Identify which cell holds the provided text, then report its (X, Y) central coordinate. 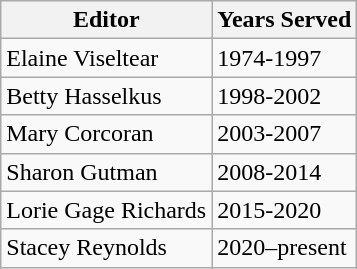
Betty Hasselkus (106, 96)
2020–present (284, 248)
Years Served (284, 20)
Elaine Viseltear (106, 58)
2008-2014 (284, 172)
Lorie Gage Richards (106, 210)
1998-2002 (284, 96)
Sharon Gutman (106, 172)
Stacey Reynolds (106, 248)
2003-2007 (284, 134)
Mary Corcoran (106, 134)
2015-2020 (284, 210)
1974-1997 (284, 58)
Editor (106, 20)
